Detect which cell encompasses the target text, then output its [X, Y] center coordinate. 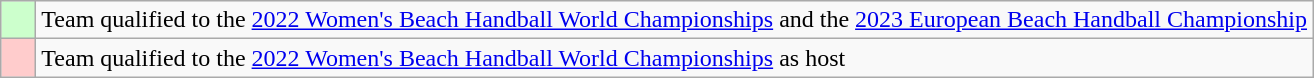
Team qualified to the 2022 Women's Beach Handball World Championships and the 2023 European Beach Handball Championship [674, 20]
Team qualified to the 2022 Women's Beach Handball World Championships as host [674, 58]
